Locate the cell with the specified text and output its (x, y) center coordinate. 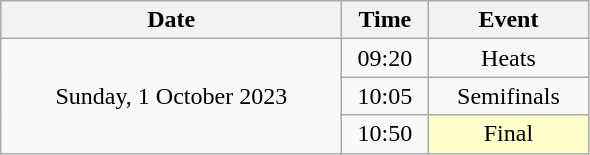
09:20 (385, 58)
Sunday, 1 October 2023 (172, 96)
Heats (508, 58)
Event (508, 20)
Semifinals (508, 96)
Time (385, 20)
10:05 (385, 96)
Final (508, 134)
Date (172, 20)
10:50 (385, 134)
